For the text-containing cell, return its midpoint in (x, y) coordinate format. 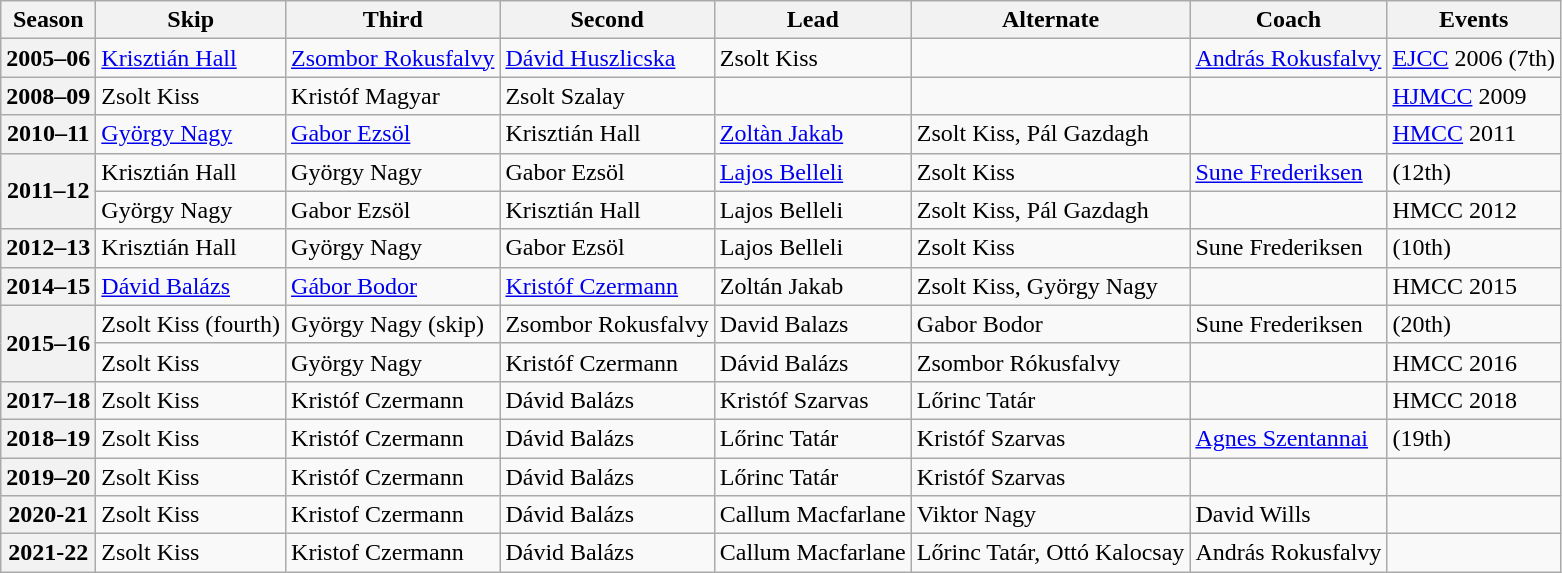
(20th) (1474, 324)
(10th) (1474, 248)
(12th) (1474, 172)
HMCC 2011 (1474, 134)
2017–18 (48, 400)
Season (48, 20)
Lead (812, 20)
2014–15 (48, 286)
Zoltán Jakab (812, 286)
Zoltàn Jakab (812, 134)
(19th) (1474, 438)
EJCC 2006 (7th) (1474, 58)
2010–11 (48, 134)
Second (607, 20)
HMCC 2018 (1474, 400)
Skip (191, 20)
Zsolt Kiss, György Nagy (1050, 286)
2005–06 (48, 58)
Gabor Bodor (1050, 324)
Viktor Nagy (1050, 515)
David Wills (1288, 515)
Third (393, 20)
Kristóf Magyar (393, 96)
György Nagy (skip) (393, 324)
Agnes Szentannai (1288, 438)
2018–19 (48, 438)
HMCC 2012 (1474, 210)
Lőrinc Tatár, Ottó Kalocsay (1050, 553)
HMCC 2016 (1474, 362)
Events (1474, 20)
Dávid Huszlicska (607, 58)
2008–09 (48, 96)
2019–20 (48, 477)
HJMCC 2009 (1474, 96)
HMCC 2015 (1474, 286)
Zsolt Szalay (607, 96)
Coach (1288, 20)
Zsolt Kiss (fourth) (191, 324)
2012–13 (48, 248)
Gábor Bodor (393, 286)
Alternate (1050, 20)
2015–16 (48, 343)
2021-22 (48, 553)
2011–12 (48, 191)
Zsombor Rókusfalvy (1050, 362)
2020-21 (48, 515)
David Balazs (812, 324)
